For the text-containing cell, return its midpoint in [x, y] coordinate format. 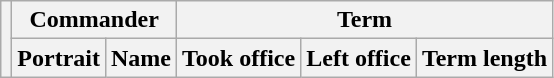
Term [365, 20]
Left office [359, 58]
Name [140, 58]
Commander [94, 20]
Took office [239, 58]
Portrait [59, 58]
Term length [484, 58]
